Capture the cell that displays the provided text and extract its (x, y) central coordinate. 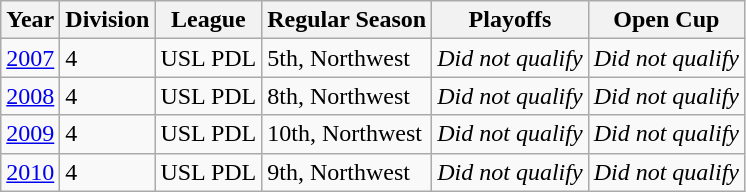
Open Cup (666, 20)
8th, Northwest (347, 96)
Year (30, 20)
2007 (30, 58)
League (208, 20)
2008 (30, 96)
Playoffs (510, 20)
2009 (30, 134)
5th, Northwest (347, 58)
2010 (30, 172)
9th, Northwest (347, 172)
Regular Season (347, 20)
Division (108, 20)
10th, Northwest (347, 134)
